Output the (x, y) coordinate of the center of the cell containing the given text.  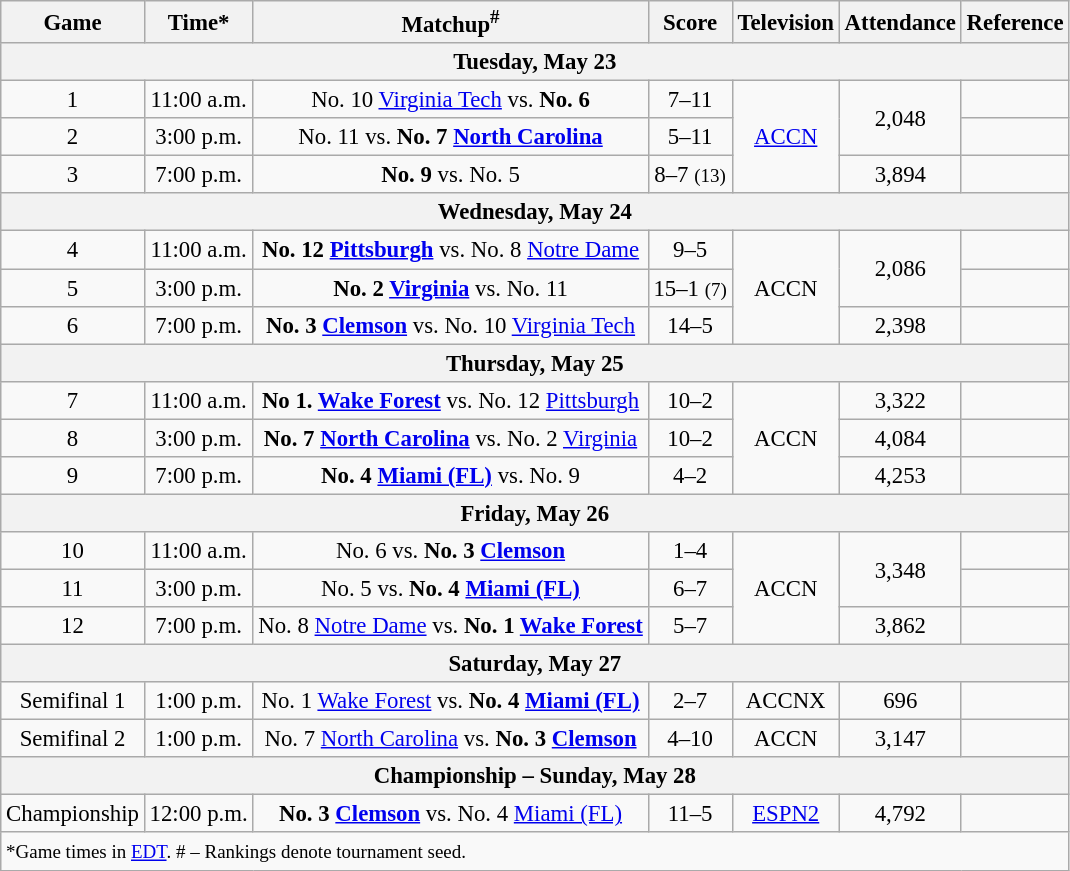
3,322 (900, 400)
2–7 (690, 701)
1–4 (690, 551)
3,862 (900, 626)
3,894 (900, 175)
2,048 (900, 118)
14–5 (690, 325)
5 (73, 288)
Championship (73, 814)
No. 5 vs. No. 4 Miami (FL) (450, 588)
*Game times in EDT. # – Rankings denote tournament seed. (535, 852)
1 (73, 100)
Friday, May 26 (535, 513)
Attendance (900, 22)
No. 11 vs. No. 7 North Carolina (450, 137)
696 (900, 701)
9 (73, 476)
No. 8 Notre Dame vs. No. 1 Wake Forest (450, 626)
12:00 p.m. (198, 814)
No. 6 vs. No. 3 Clemson (450, 551)
Score (690, 22)
3,348 (900, 570)
No. 1 Wake Forest vs. No. 4 Miami (FL) (450, 701)
11 (73, 588)
Matchup# (450, 22)
Thursday, May 25 (535, 363)
Wednesday, May 24 (535, 213)
2 (73, 137)
ACCNX (786, 701)
No. 9 vs. No. 5 (450, 175)
No. 2 Virginia vs. No. 11 (450, 288)
7 (73, 400)
4,253 (900, 476)
No. 12 Pittsburgh vs. No. 8 Notre Dame (450, 250)
4,084 (900, 438)
11–5 (690, 814)
Semifinal 1 (73, 701)
No. 4 Miami (FL) vs. No. 9 (450, 476)
No 1. Wake Forest vs. No. 12 Pittsburgh (450, 400)
6–7 (690, 588)
12 (73, 626)
Tuesday, May 23 (535, 62)
4 (73, 250)
Game (73, 22)
No. 3 Clemson vs. No. 4 Miami (FL) (450, 814)
ESPN2 (786, 814)
9–5 (690, 250)
No. 7 North Carolina vs. No. 2 Virginia (450, 438)
3,147 (900, 739)
Reference (1015, 22)
8–7 (13) (690, 175)
No. 10 Virginia Tech vs. No. 6 (450, 100)
4–2 (690, 476)
No. 3 Clemson vs. No. 10 Virginia Tech (450, 325)
Saturday, May 27 (535, 664)
2,398 (900, 325)
3 (73, 175)
Time* (198, 22)
10 (73, 551)
15–1 (7) (690, 288)
Semifinal 2 (73, 739)
2,086 (900, 268)
Championship – Sunday, May 28 (535, 776)
Television (786, 22)
5–7 (690, 626)
5–11 (690, 137)
4–10 (690, 739)
7–11 (690, 100)
8 (73, 438)
No. 7 North Carolina vs. No. 3 Clemson (450, 739)
4,792 (900, 814)
6 (73, 325)
